Return the (X, Y) coordinate for the center point of the cell that contains the specified text.  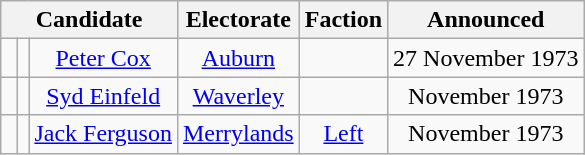
Merrylands (238, 134)
Electorate (238, 20)
Syd Einfeld (104, 96)
27 November 1973 (486, 58)
Announced (486, 20)
Candidate (90, 20)
Left (343, 134)
Jack Ferguson (104, 134)
Faction (343, 20)
Waverley (238, 96)
Auburn (238, 58)
Peter Cox (104, 58)
